Locate the cell with the specified text and output its (X, Y) center coordinate. 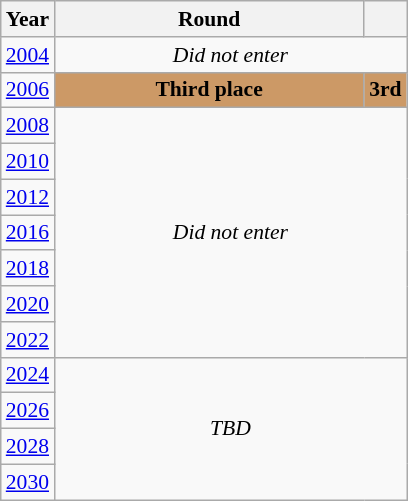
2006 (28, 90)
2010 (28, 162)
Round (209, 19)
2020 (28, 304)
2026 (28, 411)
2018 (28, 269)
2028 (28, 447)
2030 (28, 482)
2022 (28, 340)
2004 (28, 55)
2012 (28, 197)
Third place (209, 90)
Year (28, 19)
2008 (28, 126)
2016 (28, 233)
TBD (230, 428)
3rd (386, 90)
2024 (28, 375)
